Search for the cell housing the specified text and yield its [X, Y] center coordinate. 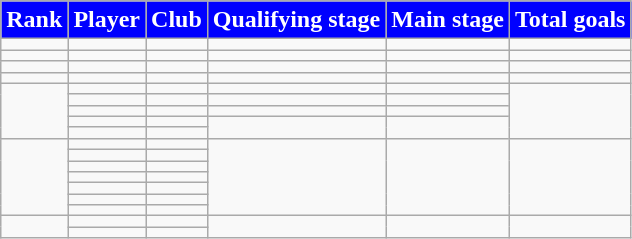
Club [177, 20]
Total goals [570, 20]
Qualifying stage [296, 20]
Main stage [448, 20]
Player [107, 20]
Rank [34, 20]
